Output the (x, y) coordinate of the center of the cell containing the given text.  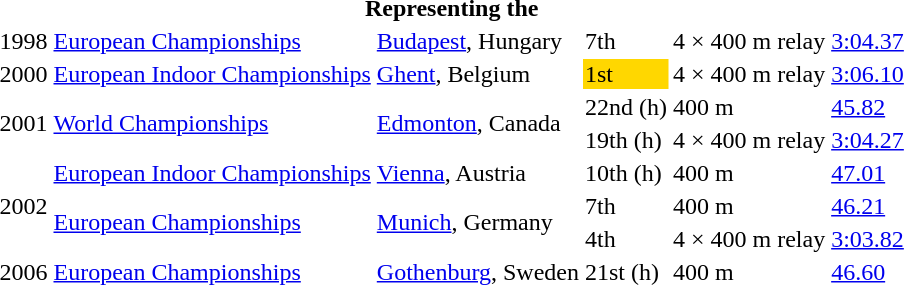
World Championships (212, 124)
Munich, Germany (478, 222)
Edmonton, Canada (478, 124)
1st (626, 74)
Vienna, Austria (478, 173)
4th (626, 239)
Budapest, Hungary (478, 41)
22nd (h) (626, 107)
10th (h) (626, 173)
19th (h) (626, 140)
Ghent, Belgium (478, 74)
